Determine the [X, Y] coordinate at the center of the cell enclosing the given text.  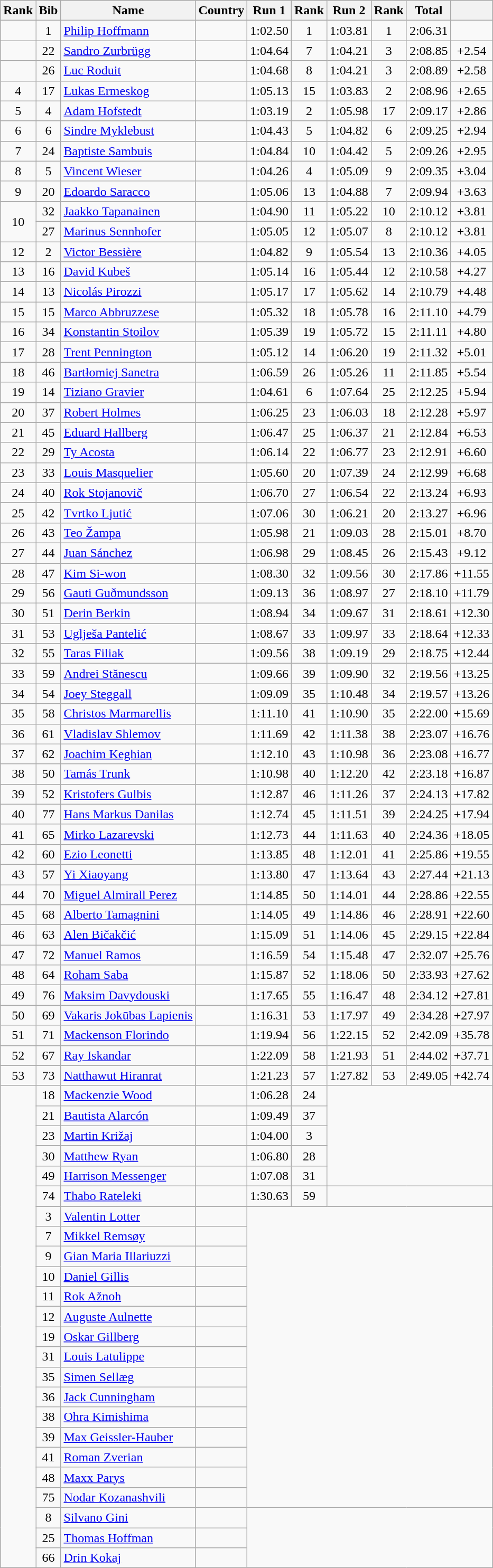
Victor Bessière [128, 252]
1:11.51 [349, 814]
Kristofers Gulbis [128, 794]
Nicolás Pirozzi [128, 292]
2:12.91 [429, 452]
+2.95 [471, 151]
1:06.77 [349, 452]
1:05.17 [269, 292]
Martin Križaj [128, 1136]
+2.58 [471, 71]
1:04.61 [269, 392]
1:02.50 [269, 31]
2:11.85 [429, 372]
71 [49, 1035]
1:09.67 [349, 613]
1:14.05 [269, 915]
2:18.64 [429, 634]
1:05.54 [349, 252]
+21.13 [471, 874]
Trent Pennington [128, 352]
60 [49, 854]
Hans Markus Danilas [128, 814]
2:19.56 [429, 674]
2:12.99 [429, 473]
1:16.59 [269, 955]
2:24.25 [429, 814]
1:05.72 [349, 332]
1:09.97 [349, 634]
1:06.54 [349, 493]
Marinus Sennhofer [128, 231]
69 [49, 1015]
1:09.09 [269, 694]
1:04.00 [269, 1136]
Luc Roduit [128, 71]
1:05.39 [269, 332]
1:05.44 [349, 272]
+2.94 [471, 131]
Roman Zverian [128, 1457]
+2.65 [471, 91]
1:04.42 [349, 151]
Kim Si-won [128, 573]
1:11.10 [269, 714]
1:04.84 [269, 151]
1:15.87 [269, 975]
73 [49, 1075]
1:06.14 [269, 452]
75 [49, 1497]
Bib [49, 11]
Philip Hoffmann [128, 31]
+25.76 [471, 955]
1:05.07 [349, 231]
1:06.28 [269, 1095]
Total [429, 11]
2:09.94 [429, 191]
1:03.81 [349, 31]
1:04.90 [269, 211]
1:14.86 [349, 915]
+4.48 [471, 292]
Bartłomiej Sanetra [128, 372]
+22.84 [471, 935]
Vakaris Jokūbas Lapienis [128, 1015]
76 [49, 995]
Simen Sellæg [128, 1377]
1:19.94 [269, 1035]
2:44.02 [429, 1055]
Konstantin Stoilov [128, 332]
Gauti Guðmundsson [128, 593]
1:06.21 [349, 513]
Auguste Aulnette [128, 1317]
2:25.86 [429, 854]
2:08.96 [429, 91]
+6.93 [471, 493]
2:42.09 [429, 1035]
1:05.60 [269, 473]
Daniel Gillis [128, 1277]
Thomas Hoffman [128, 1538]
2:23.18 [429, 774]
70 [49, 895]
66 [49, 1558]
61 [49, 734]
1:10.90 [349, 714]
2:09.26 [429, 151]
Taras Filiak [128, 654]
1:05.78 [349, 312]
Lukas Ermeskog [128, 91]
Baptiste Sambuis [128, 151]
1:12.73 [269, 834]
+6.53 [471, 432]
1:07.06 [269, 513]
David Kubeš [128, 272]
1:03.19 [269, 111]
1:06.03 [349, 412]
1:05.06 [269, 191]
2:18.10 [429, 593]
1:06.59 [269, 372]
2:32.07 [429, 955]
+5.54 [471, 372]
+16.77 [471, 754]
1:11.26 [349, 794]
Roham Saba [128, 975]
74 [49, 1196]
Yi Xiaoyang [128, 874]
1:09.90 [349, 674]
+27.81 [471, 995]
+22.60 [471, 915]
Ohra Kimishima [128, 1417]
2:08.85 [429, 51]
Matthew Ryan [128, 1156]
Mackenson Florindo [128, 1035]
1:13.80 [269, 874]
1:05.22 [349, 211]
1:12.10 [269, 754]
1:08.67 [269, 634]
+17.94 [471, 814]
1:05.32 [269, 312]
+5.01 [471, 352]
Louis Masquelier [128, 473]
1:06.70 [269, 493]
2:11.11 [429, 332]
Mackenzie Wood [128, 1095]
Derin Berkin [128, 613]
2:24.13 [429, 794]
65 [49, 834]
1:04.26 [269, 171]
+18.05 [471, 834]
1:05.26 [349, 372]
Tiziano Gravier [128, 392]
Vladislav Shlemov [128, 734]
1:13.64 [349, 874]
1:04.88 [349, 191]
1:06.37 [349, 432]
2:22.00 [429, 714]
Jaakko Tapanainen [128, 211]
Mikkel Remsøy [128, 1236]
2:11.32 [429, 352]
1:08.45 [349, 553]
2:08.89 [429, 71]
1:11.38 [349, 734]
2:09.25 [429, 131]
Miguel Almirall Perez [128, 895]
+4.80 [471, 332]
2:15.43 [429, 553]
1:21.23 [269, 1075]
+22.55 [471, 895]
Country [221, 11]
Maxx Parys [128, 1477]
1:09.49 [269, 1116]
Rok Stojanovič [128, 493]
Sindre Myklebust [128, 131]
1:05.13 [269, 91]
+35.78 [471, 1035]
Manuel Ramos [128, 955]
2:19.57 [429, 694]
1:08.30 [269, 573]
1:22.09 [269, 1055]
Bautista Alarcón [128, 1116]
+12.44 [471, 654]
Adam Hofstedt [128, 111]
Jack Cunningham [128, 1397]
Ty Acosta [128, 452]
2:10.79 [429, 292]
Christos Marmarellis [128, 714]
+5.94 [471, 392]
+9.12 [471, 553]
Juan Sánchez [128, 553]
1:05.12 [269, 352]
62 [49, 754]
Alberto Tamagnini [128, 915]
+27.62 [471, 975]
Rok Ažnoh [128, 1297]
2:28.86 [429, 895]
2:12.84 [429, 432]
2:09.17 [429, 111]
Silvano Gini [128, 1517]
2:10.36 [429, 252]
2:27.44 [429, 874]
+4.27 [471, 272]
2:06.31 [429, 31]
+3.04 [471, 171]
1:05.09 [349, 171]
1:06.25 [269, 412]
1:14.01 [349, 895]
1:07.64 [349, 392]
2:23.08 [429, 754]
Andrei Stănescu [128, 674]
1:11.63 [349, 834]
+13.26 [471, 694]
1:09.13 [269, 593]
+5.97 [471, 412]
1:09.03 [349, 533]
+42.74 [471, 1075]
Gian Maria Illariuzzi [128, 1257]
1:27.82 [349, 1075]
Oskar Gillberg [128, 1337]
1:16.47 [349, 995]
1:08.97 [349, 593]
2:11.10 [429, 312]
+11.79 [471, 593]
Uglješa Pantelić [128, 634]
2:12.25 [429, 392]
+19.55 [471, 854]
+4.79 [471, 312]
63 [49, 935]
2:49.05 [429, 1075]
1:12.01 [349, 854]
+4.05 [471, 252]
Eduard Hallberg [128, 432]
Ray Iskandar [128, 1055]
Robert Holmes [128, 412]
+16.87 [471, 774]
Natthawut Hiranrat [128, 1075]
64 [49, 975]
Vincent Wieser [128, 171]
Max Geissler-Hauber [128, 1437]
1:17.65 [269, 995]
Teo Žampa [128, 533]
1:10.48 [349, 694]
+8.70 [471, 533]
+27.97 [471, 1015]
1:21.93 [349, 1055]
Harrison Messenger [128, 1176]
1:18.06 [349, 975]
1:12.74 [269, 814]
1:22.15 [349, 1035]
2:10.58 [429, 272]
1:14.85 [269, 895]
1:04.68 [269, 71]
2:13.24 [429, 493]
77 [49, 814]
1:15.09 [269, 935]
+13.25 [471, 674]
+11.55 [471, 573]
2:23.07 [429, 734]
Valentin Lotter [128, 1216]
+6.60 [471, 452]
Name [128, 11]
Run 2 [349, 11]
Joey Steggall [128, 694]
Joachim Keghian [128, 754]
Edoardo Saracco [128, 191]
2:18.61 [429, 613]
2:33.93 [429, 975]
72 [49, 955]
1:06.80 [269, 1156]
2:17.86 [429, 573]
Tvrtko Ljutić [128, 513]
1:05.62 [349, 292]
Tamás Trunk [128, 774]
Sandro Zurbrügg [128, 51]
2:24.36 [429, 834]
+12.33 [471, 634]
1:30.63 [269, 1196]
+37.71 [471, 1055]
2:18.75 [429, 654]
+17.82 [471, 794]
1:05.14 [269, 272]
2:13.27 [429, 513]
2:28.91 [429, 915]
2:09.35 [429, 171]
Nodar Kozanashvili [128, 1497]
1:12.20 [349, 774]
Mirko Lazarevski [128, 834]
1:11.69 [269, 734]
Run 1 [269, 11]
1:09.66 [269, 674]
1:14.06 [349, 935]
1:17.97 [349, 1015]
67 [49, 1055]
+12.30 [471, 613]
Louis Latulippe [128, 1357]
68 [49, 915]
+2.54 [471, 51]
2:34.28 [429, 1015]
Drin Kokaj [128, 1558]
1:06.20 [349, 352]
1:07.08 [269, 1176]
Maksim Davydouski [128, 995]
+6.96 [471, 513]
2:29.15 [429, 935]
1:08.94 [269, 613]
Thabo Rateleki [128, 1196]
+3.63 [471, 191]
1:04.43 [269, 131]
Alen Bičakčić [128, 935]
1:16.31 [269, 1015]
2:12.28 [429, 412]
1:09.19 [349, 654]
1:15.48 [349, 955]
+16.76 [471, 734]
1:04.64 [269, 51]
1:07.39 [349, 473]
1:13.85 [269, 854]
+6.68 [471, 473]
1:03.83 [349, 91]
1:12.87 [269, 794]
2:15.01 [429, 533]
1:06.47 [269, 432]
+15.69 [471, 714]
Marco Abbruzzese [128, 312]
Ezio Leonetti [128, 854]
1:05.05 [269, 231]
1:06.98 [269, 553]
+2.86 [471, 111]
2:34.12 [429, 995]
